For the text-containing cell, return its midpoint in [X, Y] coordinate format. 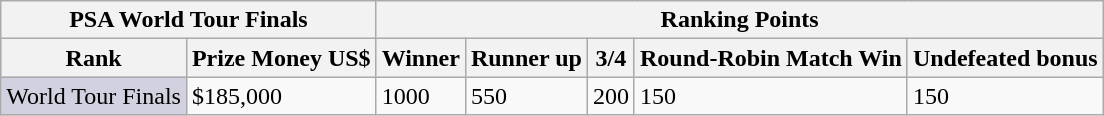
Prize Money US$ [281, 58]
Runner up [526, 58]
Undefeated bonus [1005, 58]
Round-Robin Match Win [770, 58]
$185,000 [281, 96]
200 [610, 96]
Rank [94, 58]
1000 [420, 96]
Ranking Points [740, 20]
World Tour Finals [94, 96]
3/4 [610, 58]
Winner [420, 58]
550 [526, 96]
PSA World Tour Finals [188, 20]
